From the cell containing the given text, extract its center point as [x, y] coordinate. 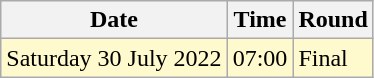
Round [333, 20]
Final [333, 58]
Date [114, 20]
07:00 [260, 58]
Saturday 30 July 2022 [114, 58]
Time [260, 20]
